For the text-containing cell, return its midpoint in (X, Y) coordinate format. 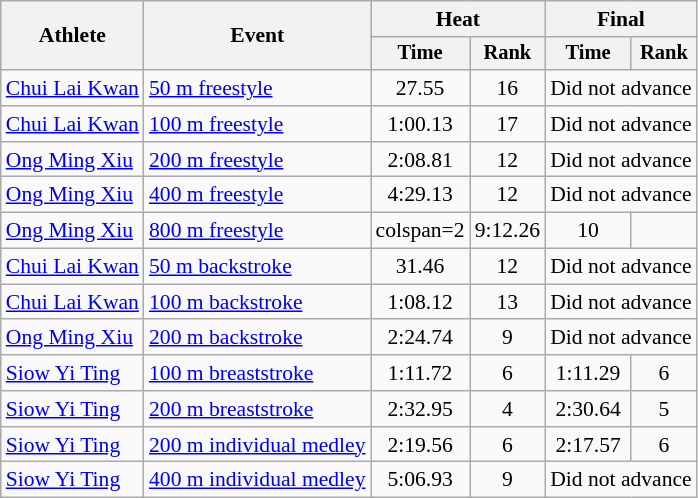
100 m breaststroke (258, 373)
1:00.13 (420, 124)
1:11.72 (420, 373)
400 m individual medley (258, 480)
2:30.64 (588, 409)
17 (508, 124)
2:24.74 (420, 338)
Event (258, 36)
27.55 (420, 88)
200 m breaststroke (258, 409)
9:12.26 (508, 231)
13 (508, 302)
colspan=2 (420, 231)
1:11.29 (588, 373)
Heat (458, 19)
200 m freestyle (258, 160)
5 (664, 409)
200 m individual medley (258, 445)
50 m backstroke (258, 267)
400 m freestyle (258, 195)
2:17.57 (588, 445)
Final (621, 19)
16 (508, 88)
2:32.95 (420, 409)
800 m freestyle (258, 231)
5:06.93 (420, 480)
100 m freestyle (258, 124)
50 m freestyle (258, 88)
2:19.56 (420, 445)
200 m backstroke (258, 338)
2:08.81 (420, 160)
31.46 (420, 267)
1:08.12 (420, 302)
10 (588, 231)
100 m backstroke (258, 302)
Athlete (72, 36)
4:29.13 (420, 195)
4 (508, 409)
